Output the [x, y] coordinate of the center of the cell containing the given text.  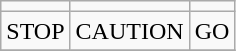
STOP [36, 31]
CAUTION [130, 31]
GO [212, 31]
